Provide the [x, y] coordinate of the cell's center where the given text is located.  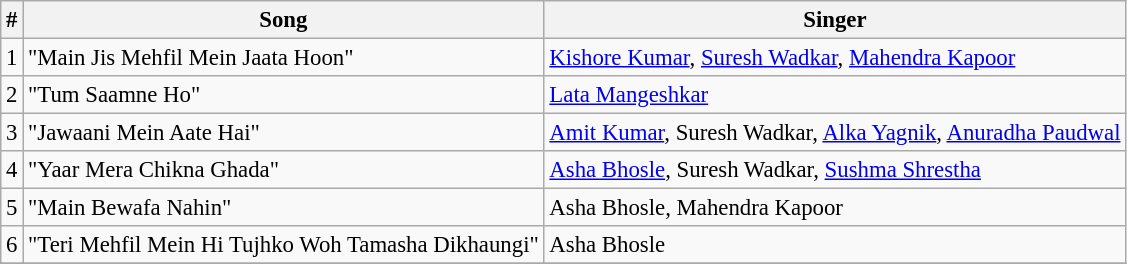
Asha Bhosle, Suresh Wadkar, Sushma Shrestha [835, 170]
Amit Kumar, Suresh Wadkar, Alka Yagnik, Anuradha Paudwal [835, 133]
1 [12, 58]
Asha Bhosle [835, 245]
# [12, 20]
"Yaar Mera Chikna Ghada" [284, 170]
Kishore Kumar, Suresh Wadkar, Mahendra Kapoor [835, 58]
5 [12, 208]
Asha Bhosle, Mahendra Kapoor [835, 208]
"Main Bewafa Nahin" [284, 208]
"Tum Saamne Ho" [284, 95]
Lata Mangeshkar [835, 95]
"Jawaani Mein Aate Hai" [284, 133]
6 [12, 245]
3 [12, 133]
Song [284, 20]
2 [12, 95]
Singer [835, 20]
4 [12, 170]
"Main Jis Mehfil Mein Jaata Hoon" [284, 58]
"Teri Mehfil Mein Hi Tujhko Woh Tamasha Dikhaungi" [284, 245]
